For the text-containing cell, return its midpoint in (X, Y) coordinate format. 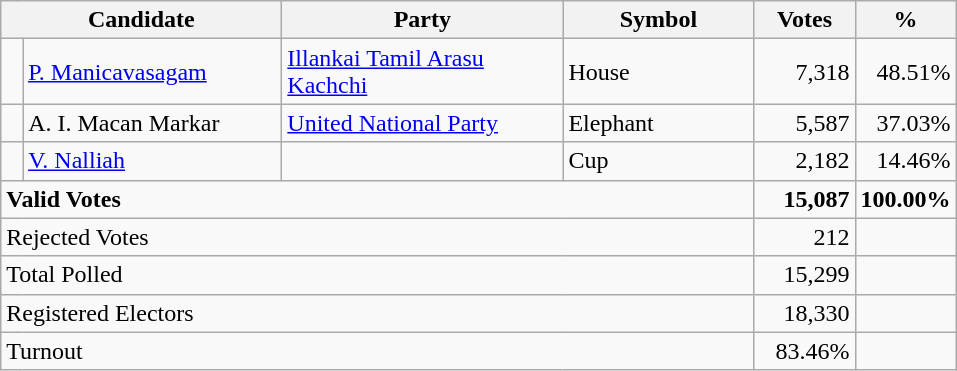
2,182 (804, 161)
7,318 (804, 72)
A. I. Macan Markar (152, 123)
Cup (658, 161)
Valid Votes (378, 199)
% (906, 20)
83.46% (804, 351)
Rejected Votes (378, 237)
Elephant (658, 123)
48.51% (906, 72)
Registered Electors (378, 313)
18,330 (804, 313)
V. Nalliah (152, 161)
37.03% (906, 123)
Party (422, 20)
Turnout (378, 351)
14.46% (906, 161)
Total Polled (378, 275)
15,087 (804, 199)
Illankai Tamil Arasu Kachchi (422, 72)
100.00% (906, 199)
212 (804, 237)
5,587 (804, 123)
Symbol (658, 20)
Candidate (142, 20)
15,299 (804, 275)
P. Manicavasagam (152, 72)
House (658, 72)
Votes (804, 20)
United National Party (422, 123)
